Output the [x, y] coordinate of the center of the cell containing the given text.  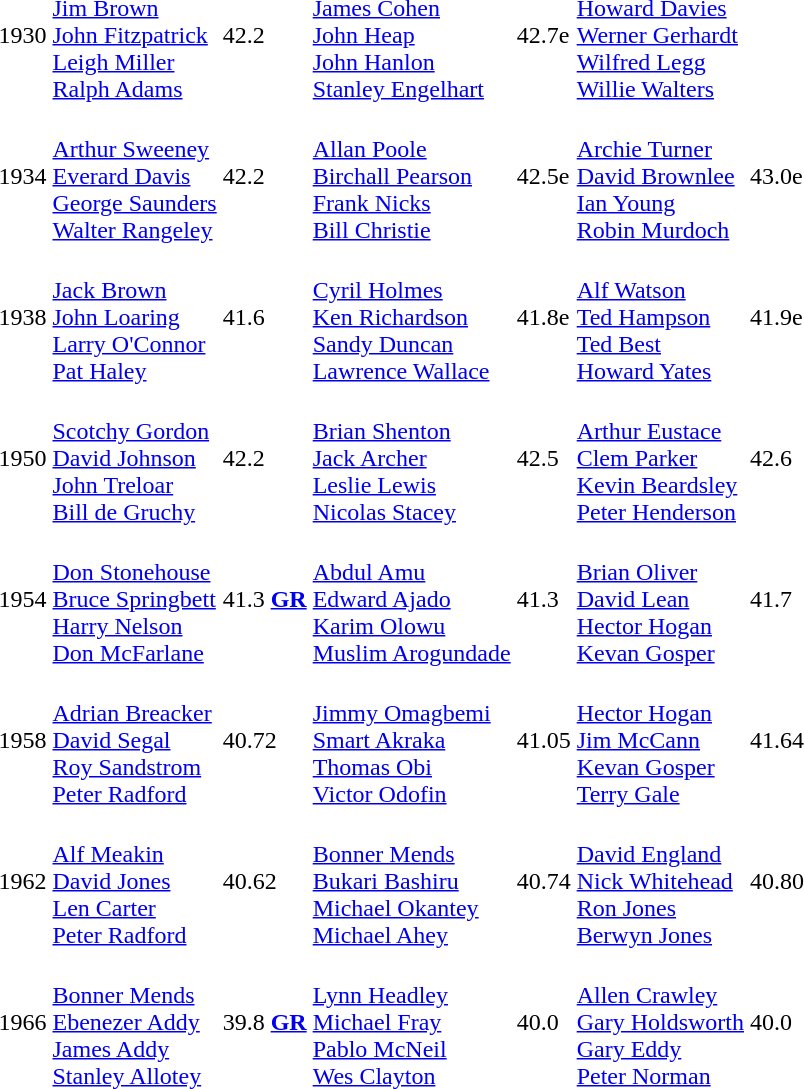
Abdul AmuEdward AjadoKarim OlowuMuslim Arogundade [412, 599]
Scotchy GordonDavid JohnsonJohn TreloarBill de Gruchy [134, 458]
Jimmy OmagbemiSmart AkrakaThomas ObiVictor Odofin [412, 740]
Arthur SweeneyEverard DavisGeorge SaundersWalter Rangeley [134, 176]
Brian ShentonJack ArcherLeslie LewisNicolas Stacey [412, 458]
40.62 [264, 881]
Archie TurnerDavid BrownleeIan YoungRobin Murdoch [660, 176]
41.6 [264, 317]
Allan PooleBirchall PearsonFrank NicksBill Christie [412, 176]
41.3 GR [264, 599]
42.5e [544, 176]
Alf MeakinDavid JonesLen CarterPeter Radford [134, 881]
41.3 [544, 599]
Cyril HolmesKen RichardsonSandy DuncanLawrence Wallace [412, 317]
Arthur EustaceClem ParkerKevin BeardsleyPeter Henderson [660, 458]
Don StonehouseBruce SpringbettHarry NelsonDon McFarlane [134, 599]
41.05 [544, 740]
Hector HoganJim McCannKevan GosperTerry Gale [660, 740]
40.72 [264, 740]
Bonner MendsBukari BashiruMichael OkanteyMichael Ahey [412, 881]
Jack BrownJohn LoaringLarry O'ConnorPat Haley [134, 317]
Adrian BreackerDavid SegalRoy SandstromPeter Radford [134, 740]
42.5 [544, 458]
41.8e [544, 317]
40.74 [544, 881]
Brian OliverDavid LeanHector HoganKevan Gosper [660, 599]
David EnglandNick WhiteheadRon JonesBerwyn Jones [660, 881]
Alf WatsonTed HampsonTed BestHoward Yates [660, 317]
